Output the [X, Y] coordinate of the center of the cell containing the given text.  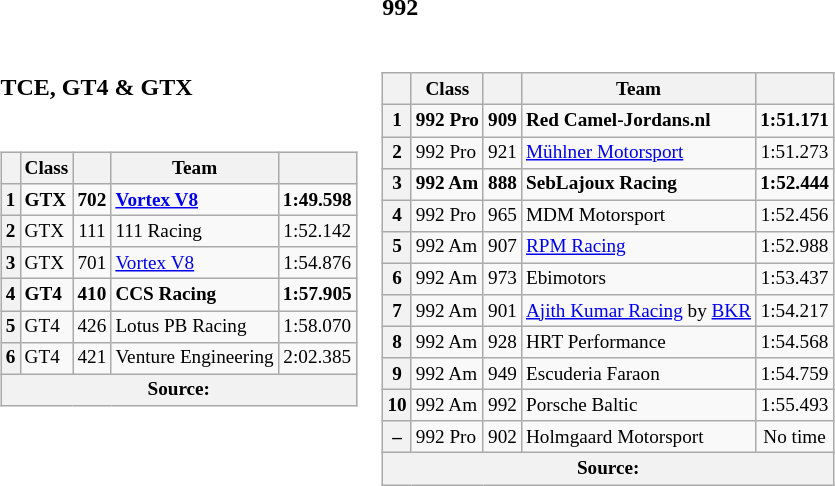
1:54.217 [795, 311]
MDM Motorsport [638, 216]
888 [502, 184]
111 [92, 232]
– [397, 437]
Red Camel-Jordans.nl [638, 121]
410 [92, 295]
1:52.444 [795, 184]
Escuderia Faraon [638, 374]
1:54.759 [795, 374]
1:51.273 [795, 153]
CCS Racing [194, 295]
SebLajoux Racing [638, 184]
1:54.876 [317, 263]
No time [795, 437]
973 [502, 279]
426 [92, 327]
Ajith Kumar Racing by BKR [638, 311]
7 [397, 311]
Porsche Baltic [638, 406]
901 [502, 311]
Ebimotors [638, 279]
10 [397, 406]
921 [502, 153]
421 [92, 358]
701 [92, 263]
1:55.493 [795, 406]
2:02.385 [317, 358]
992 [502, 406]
Holmgaard Motorsport [638, 437]
702 [92, 200]
1:52.988 [795, 247]
1:52.456 [795, 216]
1:57.905 [317, 295]
902 [502, 437]
9 [397, 374]
RPM Racing [638, 247]
1:51.171 [795, 121]
Venture Engineering [194, 358]
907 [502, 247]
1:52.142 [317, 232]
965 [502, 216]
1:49.598 [317, 200]
1:54.568 [795, 342]
909 [502, 121]
Mühlner Motorsport [638, 153]
928 [502, 342]
949 [502, 374]
111 Racing [194, 232]
8 [397, 342]
1:53.437 [795, 279]
HRT Performance [638, 342]
Lotus PB Racing [194, 327]
1:58.070 [317, 327]
